Identify which cell holds the provided text, then report its (x, y) central coordinate. 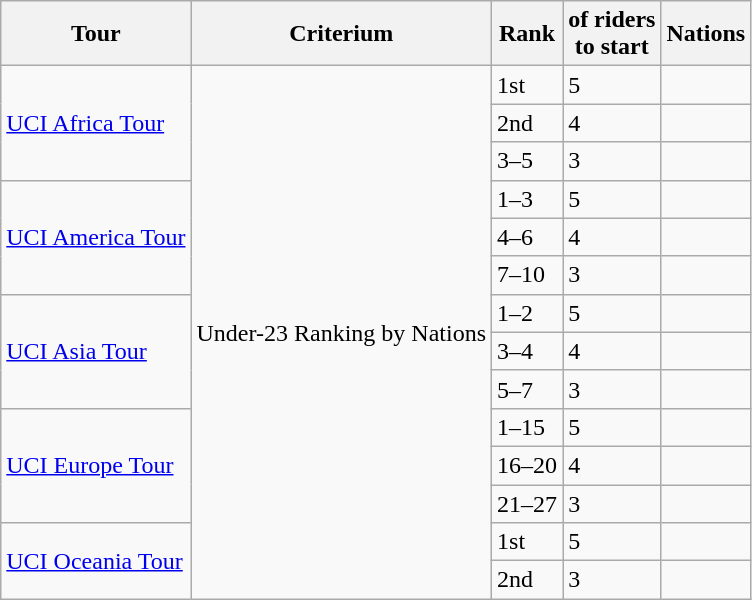
1–3 (528, 199)
UCI Africa Tour (96, 123)
UCI Asia Tour (96, 351)
Under-23 Ranking by Nations (342, 332)
5–7 (528, 389)
UCI Oceania Tour (96, 561)
3–4 (528, 351)
Criterium (342, 34)
of ridersto start (612, 34)
21–27 (528, 503)
4–6 (528, 237)
3–5 (528, 161)
Nations (706, 34)
Rank (528, 34)
UCI America Tour (96, 237)
Tour (96, 34)
7–10 (528, 275)
1–2 (528, 313)
1–15 (528, 427)
UCI Europe Tour (96, 465)
16–20 (528, 465)
